Provide the [X, Y] coordinate of the cell's center where the given text is located.  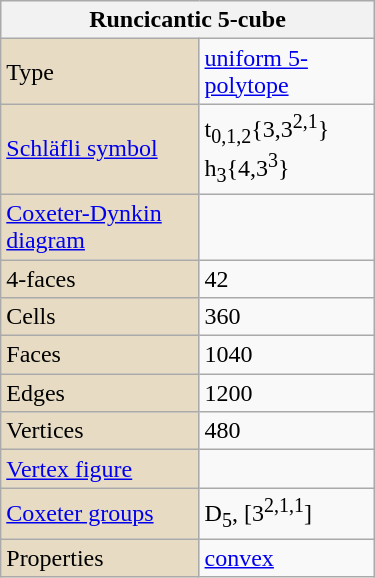
4-faces [100, 279]
Coxeter-Dynkin diagram [100, 226]
uniform 5-polytope [286, 72]
1040 [286, 355]
360 [286, 317]
Schläfli symbol [100, 150]
Properties [100, 558]
Runcicantic 5-cube [188, 20]
Faces [100, 355]
480 [286, 431]
1200 [286, 393]
convex [286, 558]
Vertex figure [100, 469]
Cells [100, 317]
Type [100, 72]
D5, [32,1,1] [286, 514]
42 [286, 279]
Edges [100, 393]
t0,1,2{3,32,1}h3{4,33} [286, 150]
Vertices [100, 431]
Coxeter groups [100, 514]
